Scan for the cell matching the given text and deliver its [X, Y] coordinate at center. 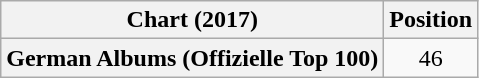
46 [431, 58]
Position [431, 20]
German Albums (Offizielle Top 100) [192, 58]
Chart (2017) [192, 20]
